Find where the given text appears and provide that cell's center as (X, Y) coordinate. 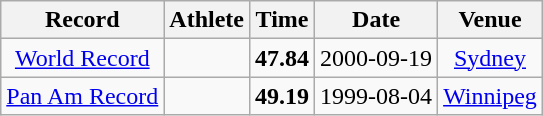
49.19 (282, 96)
1999-08-04 (376, 96)
47.84 (282, 58)
Athlete (207, 20)
Sydney (490, 58)
World Record (82, 58)
Venue (490, 20)
Date (376, 20)
Record (82, 20)
2000-09-19 (376, 58)
Winnipeg (490, 96)
Time (282, 20)
Pan Am Record (82, 96)
